Pinpoint the cell where the given text exists, returning its [X, Y] midpoint coordinate. 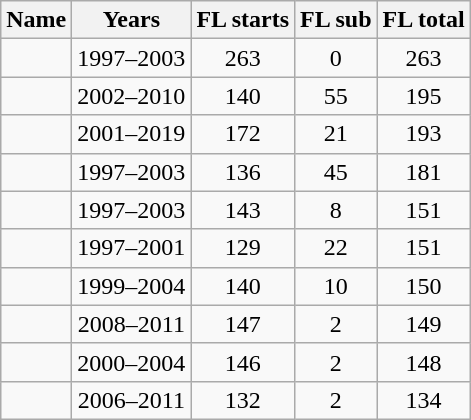
45 [336, 172]
Name [36, 20]
149 [424, 324]
22 [336, 248]
134 [424, 400]
181 [424, 172]
55 [336, 96]
136 [243, 172]
2008–2011 [132, 324]
2002–2010 [132, 96]
172 [243, 134]
FL starts [243, 20]
8 [336, 210]
193 [424, 134]
1999–2004 [132, 286]
195 [424, 96]
Years [132, 20]
2001–2019 [132, 134]
129 [243, 248]
21 [336, 134]
148 [424, 362]
150 [424, 286]
10 [336, 286]
146 [243, 362]
132 [243, 400]
2000–2004 [132, 362]
FL sub [336, 20]
147 [243, 324]
0 [336, 58]
143 [243, 210]
FL total [424, 20]
2006–2011 [132, 400]
1997–2001 [132, 248]
